From the cell containing the given text, extract its center point as [X, Y] coordinate. 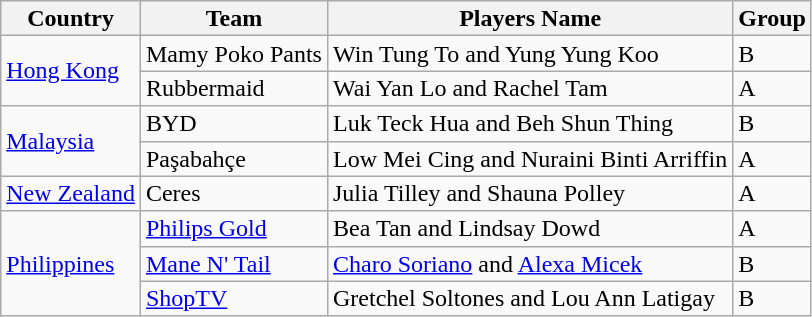
BYD [234, 124]
Philippines [71, 264]
Country [71, 18]
Group [772, 18]
Philips Gold [234, 228]
ShopTV [234, 298]
Ceres [234, 194]
Malaysia [71, 141]
Low Mei Cing and Nuraini Binti Arriffin [530, 158]
New Zealand [71, 194]
Luk Teck Hua and Beh Shun Thing [530, 124]
Team [234, 18]
Win Tung To and Yung Yung Koo [530, 54]
Mamy Poko Pants [234, 54]
Gretchel Soltones and Lou Ann Latigay [530, 298]
Bea Tan and Lindsay Dowd [530, 228]
Paşabahçe [234, 158]
Mane N' Tail [234, 264]
Charo Soriano and Alexa Micek [530, 264]
Julia Tilley and Shauna Polley [530, 194]
Wai Yan Lo and Rachel Tam [530, 88]
Rubbermaid [234, 88]
Hong Kong [71, 71]
Players Name [530, 18]
